Scan for the cell matching the given text and deliver its (x, y) coordinate at center. 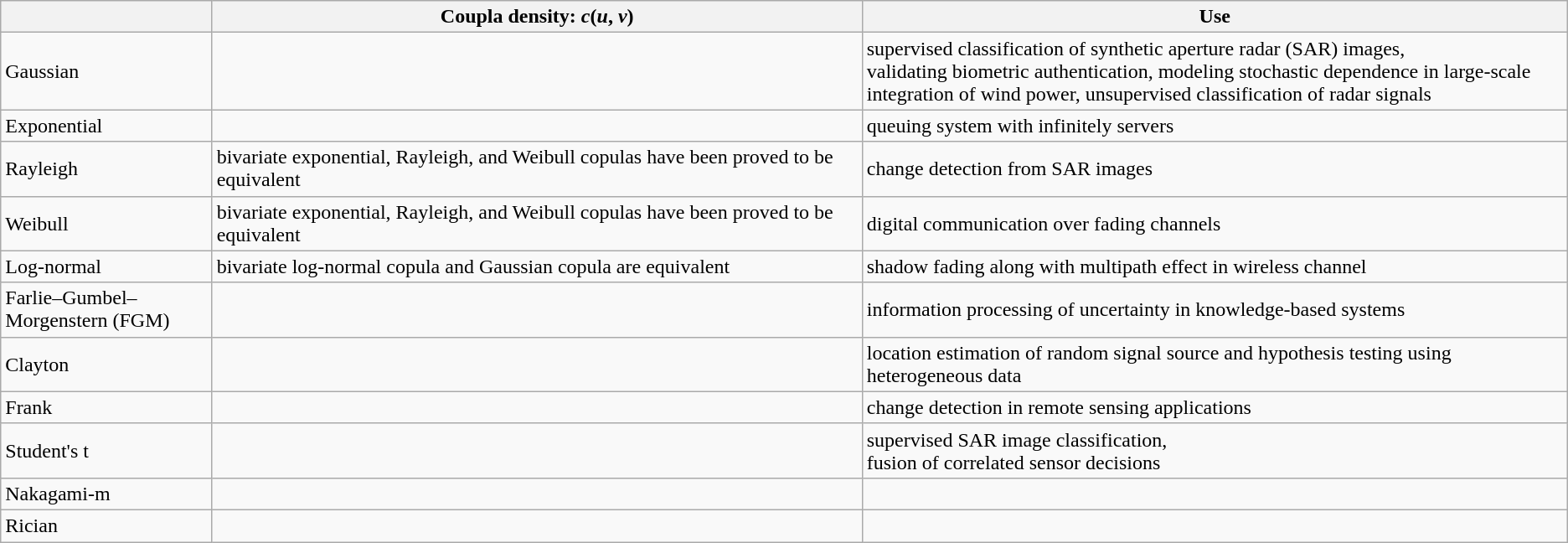
Coupla density: c(u, v) (537, 17)
Clayton (106, 364)
bivariate log-normal copula and Gaussian copula are equivalent (537, 266)
Gaussian (106, 71)
Use (1215, 17)
Student's t (106, 451)
Weibull (106, 223)
change detection in remote sensing applications (1215, 407)
Rician (106, 525)
queuing system with infinitely servers (1215, 126)
location estimation of random signal source and hypothesis testing using heterogeneous data (1215, 364)
digital communication over fading channels (1215, 223)
Frank (106, 407)
change detection from SAR images (1215, 169)
supervised SAR image classification,fusion of correlated sensor decisions (1215, 451)
Nakagami-m (106, 494)
Farlie–Gumbel–Morgenstern (FGM) (106, 310)
Exponential (106, 126)
information processing of uncertainty in knowledge-based systems (1215, 310)
shadow fading along with multipath effect in wireless channel (1215, 266)
Rayleigh (106, 169)
Log-normal (106, 266)
